Pinpoint the cell where the given text exists, returning its [X, Y] midpoint coordinate. 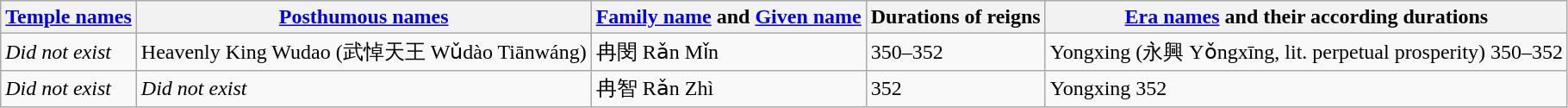
Family name and Given name [729, 17]
Era names and their according durations [1306, 17]
352 [955, 88]
Posthumous names [364, 17]
冉閔 Rǎn Mǐn [729, 52]
350–352 [955, 52]
Durations of reigns [955, 17]
Heavenly King Wudao (武悼天王 Wǔdào Tiānwáng) [364, 52]
冉智 Rǎn Zhì [729, 88]
Yongxing (永興 Yǒngxīng, lit. perpetual prosperity) 350–352 [1306, 52]
Yongxing 352 [1306, 88]
Temple names [69, 17]
